Provide the (X, Y) coordinate of the cell's center where the given text is located.  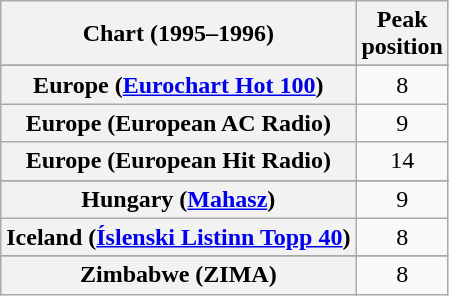
Europe (European AC Radio) (178, 123)
Hungary (Mahasz) (178, 199)
Zimbabwe (ZIMA) (178, 275)
Peakposition (402, 34)
Europe (European Hit Radio) (178, 161)
Iceland (Íslenski Listinn Topp 40) (178, 237)
14 (402, 161)
Chart (1995–1996) (178, 34)
Europe (Eurochart Hot 100) (178, 85)
